Return [x, y] of the center of cell containing provided text 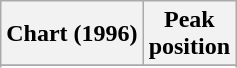
Peakposition [189, 34]
Chart (1996) [72, 34]
